Provide the (x, y) coordinate of the cell's center where the given text is located.  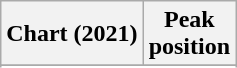
Peakposition (189, 34)
Chart (2021) (72, 34)
